From the cell containing the given text, extract its center point as [x, y] coordinate. 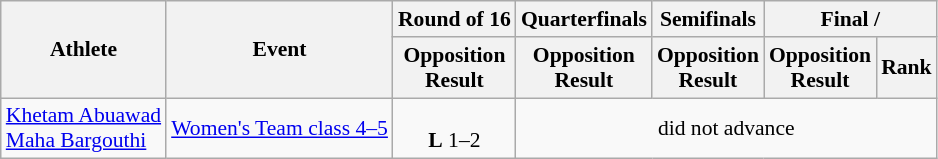
Final / [850, 19]
Round of 16 [454, 19]
Semifinals [708, 19]
Quarterfinals [584, 19]
Athlete [84, 50]
Rank [906, 68]
Khetam AbuawadMaha Bargouthi [84, 128]
Women's Team class 4–5 [280, 128]
L 1–2 [454, 128]
did not advance [726, 128]
Event [280, 50]
